Locate the cell with the specified text and output its (X, Y) center coordinate. 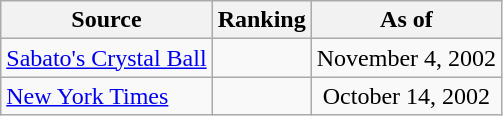
October 14, 2002 (406, 96)
November 4, 2002 (406, 58)
Ranking (262, 20)
Source (106, 20)
Sabato's Crystal Ball (106, 58)
New York Times (106, 96)
As of (406, 20)
